Find where the given text appears and provide that cell's center as [X, Y] coordinate. 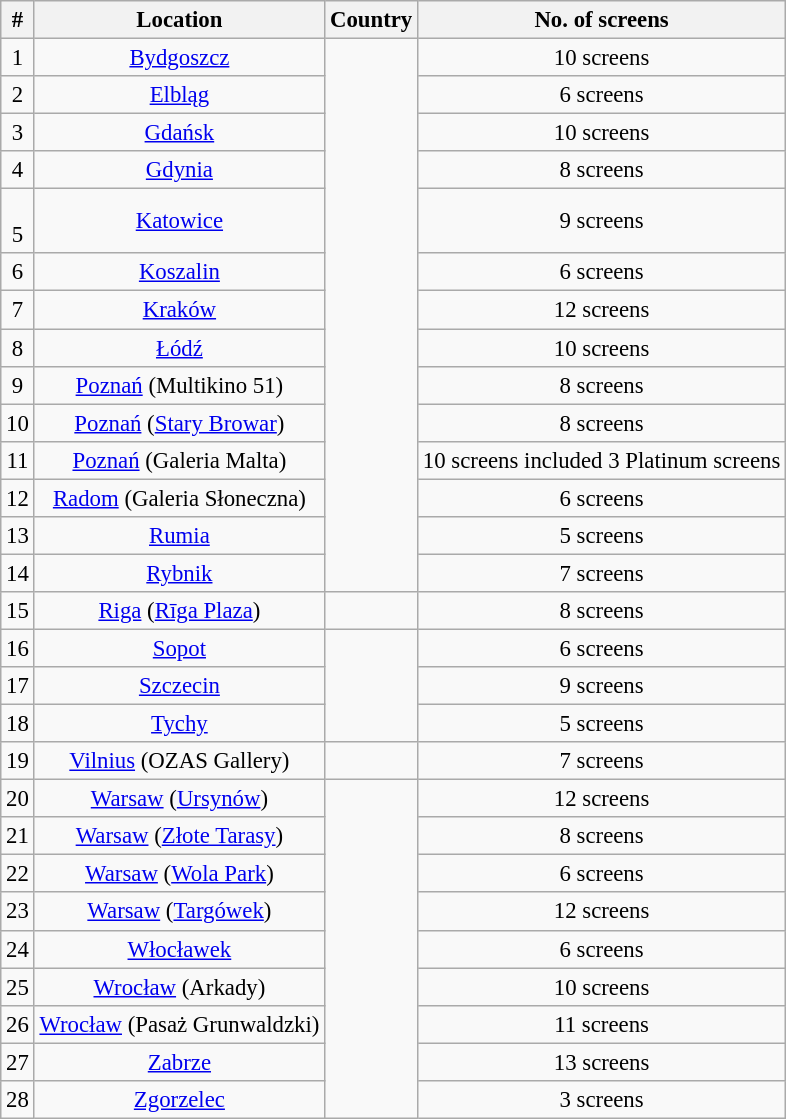
Gdańsk [180, 133]
Tychy [180, 724]
Warsaw (Wola Park) [180, 874]
Poznań (Stary Browar) [180, 423]
18 [18, 724]
Radom (Galeria Słoneczna) [180, 498]
13 [18, 536]
3 screens [602, 1100]
Poznań (Multikino 51) [180, 385]
Warsaw (Targówek) [180, 912]
23 [18, 912]
No. of screens [602, 20]
Riga (Rīga Plaza) [180, 611]
Kraków [180, 310]
12 [18, 498]
Zgorzelec [180, 1100]
Rumia [180, 536]
19 [18, 761]
Włocławek [180, 949]
8 [18, 348]
15 [18, 611]
Sopot [180, 648]
Country [372, 20]
Szczecin [180, 686]
3 [18, 133]
5 [18, 222]
20 [18, 799]
26 [18, 1024]
1 [18, 58]
Gdynia [180, 170]
22 [18, 874]
14 [18, 573]
Zabrze [180, 1062]
Koszalin [180, 273]
28 [18, 1100]
13 screens [602, 1062]
Bydgoszcz [180, 58]
Warsaw (Złote Tarasy) [180, 836]
25 [18, 987]
24 [18, 949]
6 [18, 273]
16 [18, 648]
Warsaw (Ursynów) [180, 799]
9 [18, 385]
21 [18, 836]
Vilnius (OZAS Gallery) [180, 761]
10 screens included 3 Platinum screens [602, 460]
27 [18, 1062]
Poznań (Galeria Malta) [180, 460]
Rybnik [180, 573]
11 [18, 460]
Location [180, 20]
Wrocław (Arkady) [180, 987]
2 [18, 95]
# [18, 20]
10 [18, 423]
7 [18, 310]
Wrocław (Pasaż Grunwaldzki) [180, 1024]
Katowice [180, 222]
4 [18, 170]
Elbląg [180, 95]
17 [18, 686]
11 screens [602, 1024]
Łódź [180, 348]
